Return (X, Y) of the center of cell containing provided text 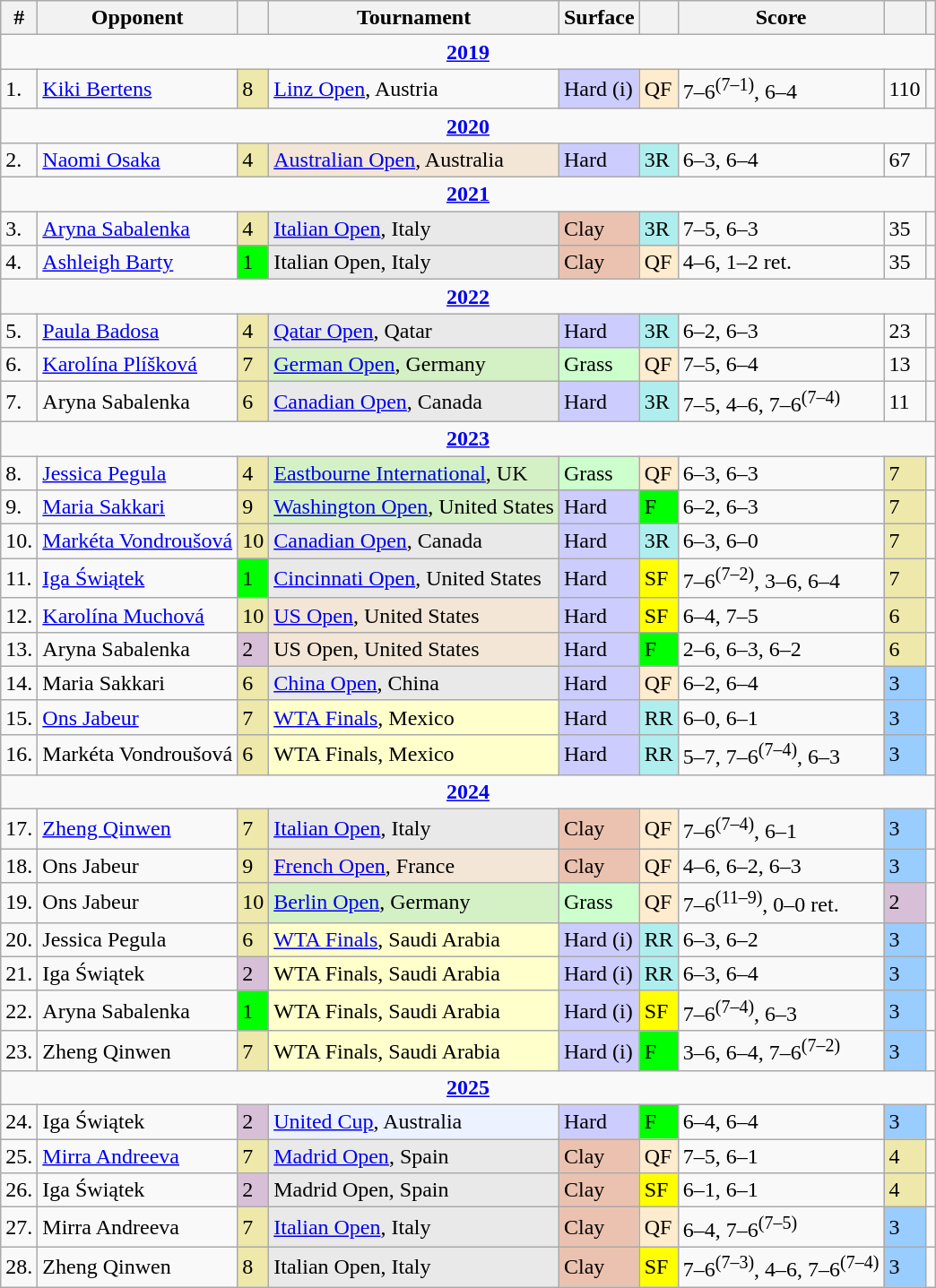
Score (781, 18)
22. (20, 1011)
1. (20, 90)
Tournament (414, 18)
6–4, 7–6(7–5) (781, 1228)
4. (20, 263)
15. (20, 717)
2019 (468, 52)
10. (20, 541)
25. (20, 1156)
21. (20, 973)
6–3, 6–3 (781, 473)
13. (20, 649)
7–5, 6–3 (781, 229)
9. (20, 507)
27. (20, 1228)
14. (20, 683)
7–5, 4–6, 7–6(7–4) (781, 402)
28. (20, 1267)
Karolína Muchová (138, 615)
67 (905, 160)
2–6, 6–3, 6–2 (781, 649)
2022 (468, 297)
United Cup, Australia (414, 1122)
7–6(7–4), 6–3 (781, 1011)
Cincinnati Open, United States (414, 579)
Washington Open, United States (414, 507)
6–3, 6–0 (781, 541)
110 (905, 90)
6–2, 6–4 (781, 683)
5–7, 7–6(7–4), 6–3 (781, 755)
7–5, 6–4 (781, 365)
2021 (468, 194)
Opponent (138, 18)
Kiki Bertens (138, 90)
Qatar Open, Qatar (414, 331)
Karolína Plíšková (138, 365)
4–6, 1–2 ret. (781, 263)
Berlin Open, Germany (414, 903)
4–6, 6–2, 6–3 (781, 866)
8. (20, 473)
Paula Badosa (138, 331)
7. (20, 402)
11. (20, 579)
Australian Open, Australia (414, 160)
23. (20, 1050)
26. (20, 1190)
6. (20, 365)
Surface (599, 18)
3. (20, 229)
# (20, 18)
6–4, 7–5 (781, 615)
24. (20, 1122)
19. (20, 903)
16. (20, 755)
Linz Open, Austria (414, 90)
Naomi Osaka (138, 160)
5. (20, 331)
7–6(7–2), 3–6, 6–4 (781, 579)
20. (20, 939)
2023 (468, 438)
2025 (468, 1088)
2020 (468, 125)
17. (20, 828)
Ashleigh Barty (138, 263)
6–1, 6–1 (781, 1190)
2024 (468, 791)
13 (905, 365)
7–6(7–1), 6–4 (781, 90)
23 (905, 331)
7–6(7–4), 6–1 (781, 828)
French Open, France (414, 866)
11 (905, 402)
6–3, 6–2 (781, 939)
Eastbourne International, UK (414, 473)
China Open, China (414, 683)
6–0, 6–1 (781, 717)
7–6(7–3), 4–6, 7–6(7–4) (781, 1267)
6–4, 6–4 (781, 1122)
7–6(11–9), 0–0 ret. (781, 903)
2. (20, 160)
18. (20, 866)
3–6, 6–4, 7–6(7–2) (781, 1050)
12. (20, 615)
7–5, 6–1 (781, 1156)
German Open, Germany (414, 365)
